Provide the (x, y) coordinate of the cell's center where the given text is located.  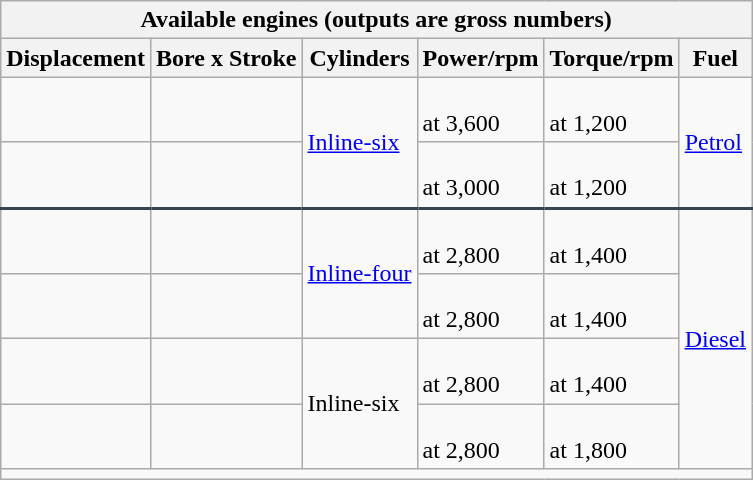
Inline-four (360, 274)
at 3,000 (480, 175)
Power/rpm (480, 58)
at 3,600 (480, 110)
Cylinders (360, 58)
Bore x Stroke (226, 58)
Fuel (715, 58)
Torque/rpm (612, 58)
Petrol (715, 142)
Displacement (76, 58)
Available engines (outputs are gross numbers) (376, 20)
at 1,800 (612, 436)
Diesel (715, 338)
